Pinpoint the cell where the given text exists, returning its (X, Y) midpoint coordinate. 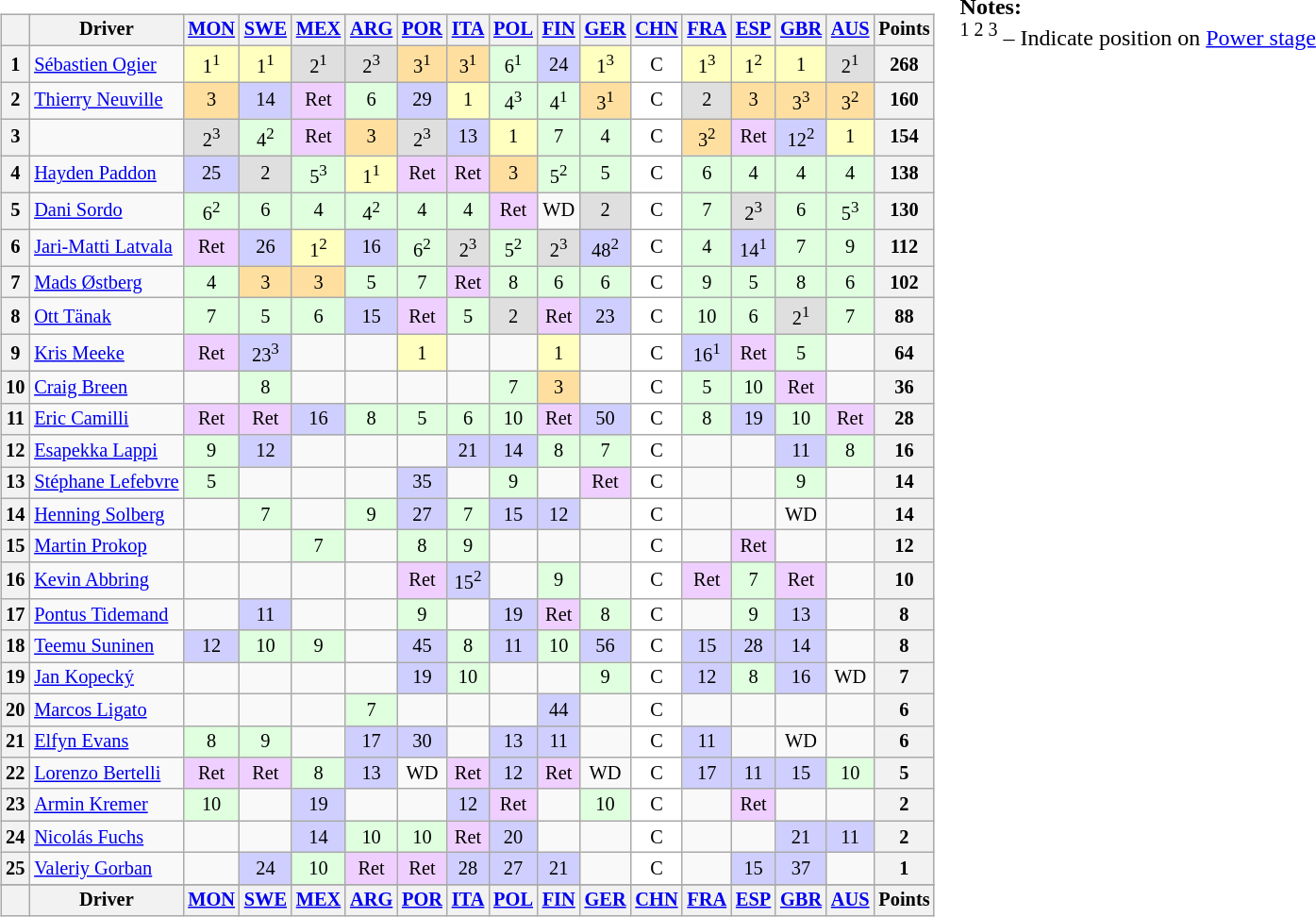
Armin Kremer (106, 805)
Jari-Matti Latvala (106, 247)
22 (15, 774)
Jan Kopecký (106, 678)
45 (423, 646)
Lorenzo Bertelli (106, 774)
Kevin Abbring (106, 581)
29 (423, 100)
18 (15, 646)
30 (423, 742)
50 (606, 419)
Dani Sordo (106, 211)
112 (904, 247)
Valeriy Gorban (106, 869)
268 (904, 64)
102 (904, 282)
44 (558, 709)
Mads Østberg (106, 282)
Pontus Tidemand (106, 614)
61 (513, 64)
Hayden Paddon (106, 174)
43 (513, 100)
138 (904, 174)
Kris Meeke (106, 353)
Martin Prokop (106, 546)
37 (801, 869)
152 (468, 581)
Marcos Ligato (106, 709)
Teemu Suninen (106, 646)
64 (904, 353)
41 (558, 100)
35 (423, 483)
Eric Camilli (106, 419)
Nicolás Fuchs (106, 837)
33 (801, 100)
56 (606, 646)
Esapekka Lappi (106, 451)
88 (904, 317)
Elfyn Evans (106, 742)
Ott Tänak (106, 317)
26 (266, 247)
36 (904, 388)
130 (904, 211)
Sébastien Ogier (106, 64)
Henning Solberg (106, 514)
Stéphane Lefebvre (106, 483)
122 (801, 138)
Thierry Neuville (106, 100)
233 (266, 353)
141 (753, 247)
160 (904, 100)
482 (606, 247)
Craig Breen (106, 388)
154 (904, 138)
161 (707, 353)
